Return (x, y) of the center of cell containing provided text 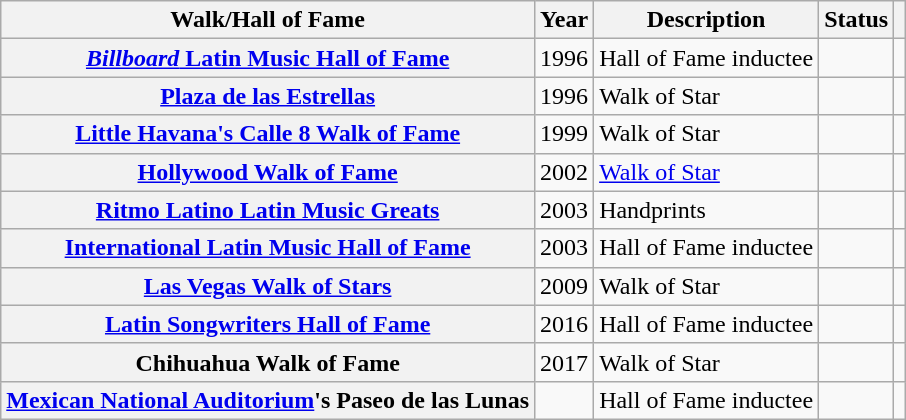
2017 (564, 362)
Mexican National Auditorium's Paseo de las Lunas (268, 400)
Status (856, 20)
Little Havana's Calle 8 Walk of Fame (268, 134)
International Latin Music Hall of Fame (268, 248)
Walk/Hall of Fame (268, 20)
Year (564, 20)
Las Vegas Walk of Stars (268, 286)
Plaza de las Estrellas (268, 96)
Hollywood Walk of Fame (268, 172)
Latin Songwriters Hall of Fame (268, 324)
1999 (564, 134)
Billboard Latin Music Hall of Fame (268, 58)
Ritmo Latino Latin Music Greats (268, 210)
Description (706, 20)
2016 (564, 324)
2002 (564, 172)
2009 (564, 286)
Handprints (706, 210)
Chihuahua Walk of Fame (268, 362)
